Scan for the cell matching the given text and deliver its (X, Y) coordinate at center. 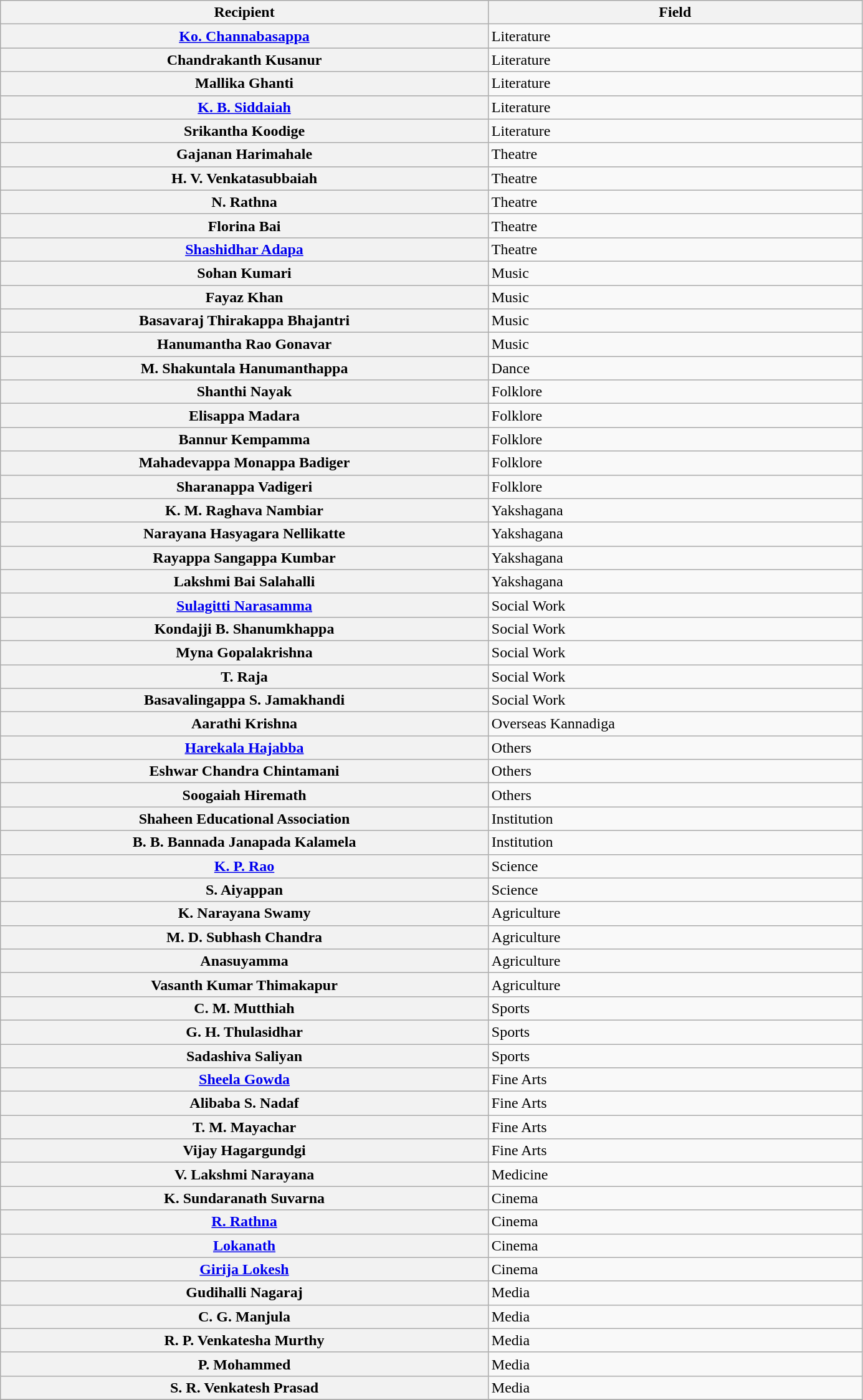
K. B. Siddaiah (244, 107)
Aarathi Krishna (244, 724)
Shanthi Nayak (244, 392)
Shashidhar Adapa (244, 249)
K. M. Raghava Nambiar (244, 510)
Sheela Gowda (244, 1080)
Hanumantha Rao Gonavar (244, 345)
Medicine (675, 1174)
Eshwar Chandra Chintamani (244, 771)
Lokanath (244, 1245)
Lakshmi Bai Salahalli (244, 581)
V. Lakshmi Narayana (244, 1174)
C. M. Mutthiah (244, 1008)
Mallika Ghanti (244, 83)
Vijay Hagargundgi (244, 1151)
Chandrakanth Kusanur (244, 60)
M. Shakuntala Hanumanthappa (244, 368)
R. P. Venkatesha Murthy (244, 1340)
Fayaz Khan (244, 297)
Soogaiah Hiremath (244, 795)
Florina Bai (244, 226)
Bannur Kempamma (244, 439)
Dance (675, 368)
Shaheen Educational Association (244, 819)
Myna Gopalakrishna (244, 652)
Sulagitti Narasamma (244, 605)
Gajanan Harimahale (244, 155)
H. V. Venkatasubbaiah (244, 178)
Rayappa Sangappa Kumbar (244, 558)
M. D. Subhash Chandra (244, 937)
S. Aiyappan (244, 890)
B. B. Bannada Janapada Kalamela (244, 842)
N. Rathna (244, 202)
Sharanappa Vadigeri (244, 487)
Overseas Kannadiga (675, 724)
Elisappa Madara (244, 416)
Kondajji B. Shanumkhappa (244, 629)
Girija Lokesh (244, 1269)
Sohan Kumari (244, 273)
T. M. Mayachar (244, 1127)
S. R. Venkatesh Prasad (244, 1388)
Basavalingappa S. Jamakhandi (244, 700)
Anasuyamma (244, 961)
Ko. Channabasappa (244, 36)
Alibaba S. Nadaf (244, 1103)
R. Rathna (244, 1222)
Sadashiva Saliyan (244, 1056)
Mahadevappa Monappa Badiger (244, 463)
Basavaraj Thirakappa Bhajantri (244, 321)
Srikantha Koodige (244, 131)
Narayana Hasyagara Nellikatte (244, 534)
P. Mohammed (244, 1364)
Harekala Hajabba (244, 748)
C. G. Manjula (244, 1317)
G. H. Thulasidhar (244, 1032)
Recipient (244, 12)
K. P. Rao (244, 866)
T. Raja (244, 676)
K. Sundaranath Suvarna (244, 1198)
Vasanth Kumar Thimakapur (244, 984)
K. Narayana Swamy (244, 913)
Gudihalli Nagaraj (244, 1293)
Field (675, 12)
